Return [X, Y] of the center of cell containing provided text 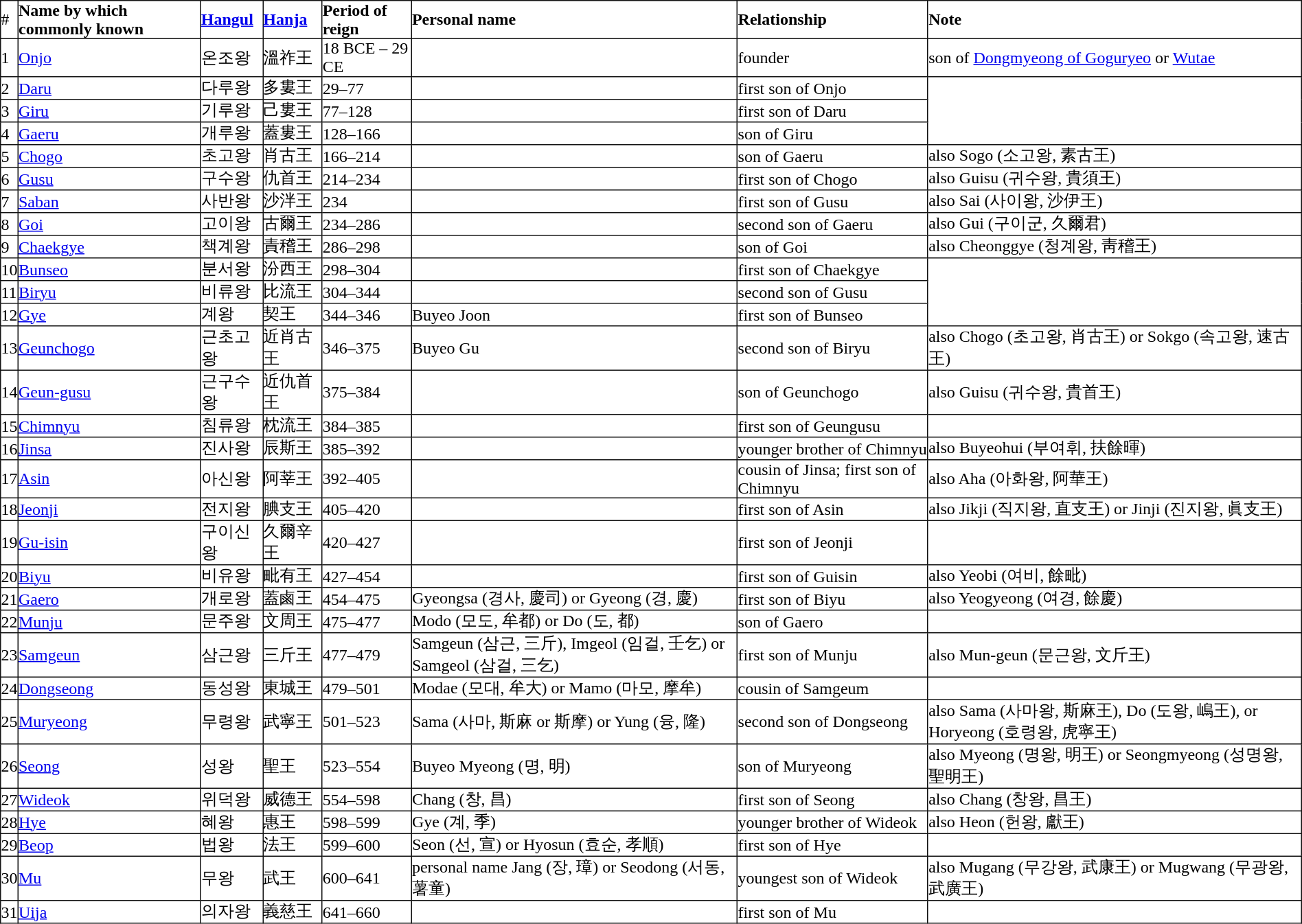
근초고왕 [232, 348]
Beop [109, 844]
cousin of Samgeum [833, 688]
also Guisu (귀수왕, 貴須王) [1115, 178]
also Sama (사마왕, 斯麻王), Do (도왕, 嶋王), or Horyeong (호령왕, 虎寧王) [1115, 721]
first son of Chaekgye [833, 269]
蓋婁王 [293, 133]
first son of Jeonji [833, 542]
son of Dongmyeong of Goguryeo or Wutae [1115, 58]
18 BCE – 29 CE [367, 58]
234–286 [367, 224]
久爾辛王 [293, 542]
Mu [109, 878]
20 [10, 577]
구이신왕 [232, 542]
554–598 [367, 799]
first son of Asin [833, 509]
375–384 [367, 392]
Onjo [109, 58]
16 [10, 449]
9 [10, 247]
3 [10, 111]
also Myeong (명왕, 明王) or Seongmyeong (성명왕, 聖明王) [1115, 766]
22 [10, 622]
also Yeobi (여비, 餘毗) [1115, 577]
구수왕 [232, 178]
385–392 [367, 449]
仇首王 [293, 178]
Chimnyu [109, 426]
599–600 [367, 844]
29–77 [367, 88]
武王 [293, 878]
責稽王 [293, 247]
Gusu [109, 178]
Daru [109, 88]
first son of Daru [833, 111]
26 [10, 766]
14 [10, 392]
Period of reign [367, 20]
Gaero [109, 599]
Gye [109, 314]
진사왕 [232, 449]
first son of Gusu [833, 202]
1 [10, 58]
Munju [109, 622]
214–234 [367, 178]
Asin [109, 479]
比流王 [293, 292]
聖王 [293, 766]
惠王 [293, 822]
son of Giru [833, 133]
義慈王 [293, 912]
毗有王 [293, 577]
first son of Geungusu [833, 426]
초고왕 [232, 157]
2 [10, 88]
youngest son of Wideok [833, 878]
# [10, 20]
Gyeongsa (경사, 慶司) or Gyeong (경, 慶) [574, 599]
溫祚王 [293, 58]
21 [10, 599]
also Heon (헌왕, 獻王) [1115, 822]
枕流王 [293, 426]
Goi [109, 224]
Modo (모도, 牟都) or Do (도, 都) [574, 622]
Hanja [293, 20]
汾西王 [293, 269]
298–304 [367, 269]
沙泮王 [293, 202]
武寧王 [293, 721]
의자왕 [232, 912]
younger brother of Wideok [833, 822]
son of Geunchogo [833, 392]
166–214 [367, 157]
古爾王 [293, 224]
法王 [293, 844]
Chaekgye [109, 247]
阿莘王 [293, 479]
東城王 [293, 688]
427–454 [367, 577]
also Sogo (소고왕, 素古王) [1115, 157]
무령왕 [232, 721]
son of Muryeong [833, 766]
523–554 [367, 766]
개루왕 [232, 133]
계왕 [232, 314]
600–641 [367, 878]
법왕 [232, 844]
契王 [293, 314]
威德王 [293, 799]
15 [10, 426]
346–375 [367, 348]
蓋鹵王 [293, 599]
Samgeun [109, 655]
also Sai (사이왕, 沙伊王) [1115, 202]
肖古王 [293, 157]
개로왕 [232, 599]
近肖古王 [293, 348]
405–420 [367, 509]
28 [10, 822]
286–298 [367, 247]
책계왕 [232, 247]
384–385 [367, 426]
Gaeru [109, 133]
Gu-isin [109, 542]
18 [10, 509]
Seon (선, 宣) or Hyosun (효순, 孝順) [574, 844]
19 [10, 542]
234 [367, 202]
77–128 [367, 111]
己婁王 [293, 111]
Jinsa [109, 449]
Chogo [109, 157]
younger brother of Chimnyu [833, 449]
동성왕 [232, 688]
454–475 [367, 599]
Muryeong [109, 721]
first son of Seong [833, 799]
598–599 [367, 822]
also Jikji (직지왕, 直支王) or Jinji (진지왕, 眞支王) [1115, 509]
also Yeogyeong (여경, 餘慶) [1115, 599]
501–523 [367, 721]
Giru [109, 111]
Bunseo [109, 269]
second son of Gaeru [833, 224]
first son of Bunseo [833, 314]
first son of Guisin [833, 577]
혜왕 [232, 822]
고이왕 [232, 224]
Gye (계, 季) [574, 822]
son of Goi [833, 247]
6 [10, 178]
Hangul [232, 20]
29 [10, 844]
first son of Munju [833, 655]
641–660 [367, 912]
cousin of Jinsa; first son of Chimnyu [833, 479]
비유왕 [232, 577]
128–166 [367, 133]
무왕 [232, 878]
근구수왕 [232, 392]
392–405 [367, 479]
Biryu [109, 292]
27 [10, 799]
also Aha (아화왕, 阿華王) [1115, 479]
성왕 [232, 766]
first son of Biyu [833, 599]
Personal name [574, 20]
31 [10, 912]
23 [10, 655]
25 [10, 721]
also Cheonggye (청계왕, 靑稽王) [1115, 247]
Note [1115, 20]
also Chogo (초고왕, 肖古王) or Sokgo (속고왕, 速古王) [1115, 348]
477–479 [367, 655]
also Buyeohui (부여휘, 扶餘暉) [1115, 449]
비류왕 [232, 292]
first son of Chogo [833, 178]
son of Gaeru [833, 157]
Name by which commonly known [109, 20]
삼근왕 [232, 655]
Seong [109, 766]
Relationship [833, 20]
Buyeo Myeong (명, 明) [574, 766]
11 [10, 292]
Biyu [109, 577]
also Mugang (무강왕, 武康王) or Mugwang (무광왕,武廣王) [1115, 878]
second son of Dongseong [833, 721]
문주왕 [232, 622]
7 [10, 202]
personal name Jang (장, 璋) or Seodong (서동, 薯童) [574, 878]
Hye [109, 822]
first son of Onjo [833, 88]
사반왕 [232, 202]
also Mun-geun (문근왕, 文斤王) [1115, 655]
Sama (사마, 斯麻 or 斯摩) or Yung (융, 隆) [574, 721]
文周王 [293, 622]
침류왕 [232, 426]
4 [10, 133]
Geun-gusu [109, 392]
腆支王 [293, 509]
Uija [109, 912]
분서왕 [232, 269]
344–346 [367, 314]
first son of Hye [833, 844]
420–427 [367, 542]
5 [10, 157]
also Chang (창왕, 昌王) [1115, 799]
second son of Gusu [833, 292]
辰斯王 [293, 449]
30 [10, 878]
Modae (모대, 牟大) or Mamo (마모, 摩牟) [574, 688]
三斤王 [293, 655]
Chang (창, 昌) [574, 799]
Saban [109, 202]
10 [10, 269]
also Guisu (귀수왕, 貴首王) [1115, 392]
近仇首王 [293, 392]
Buyeo Joon [574, 314]
Samgeun (삼근, 三斤), Imgeol (임걸, 壬乞) or Samgeol (삼걸, 三乞) [574, 655]
13 [10, 348]
304–344 [367, 292]
also Gui (구이군, 久爾君) [1115, 224]
Jeonji [109, 509]
위덕왕 [232, 799]
다루왕 [232, 88]
son of Gaero [833, 622]
479–501 [367, 688]
아신왕 [232, 479]
17 [10, 479]
founder [833, 58]
Buyeo Gu [574, 348]
12 [10, 314]
전지왕 [232, 509]
온조왕 [232, 58]
24 [10, 688]
8 [10, 224]
Dongseong [109, 688]
기루왕 [232, 111]
475–477 [367, 622]
Geunchogo [109, 348]
first son of Mu [833, 912]
second son of Biryu [833, 348]
多婁王 [293, 88]
Wideok [109, 799]
